Output the (X, Y) coordinate of the center of the cell containing the given text.  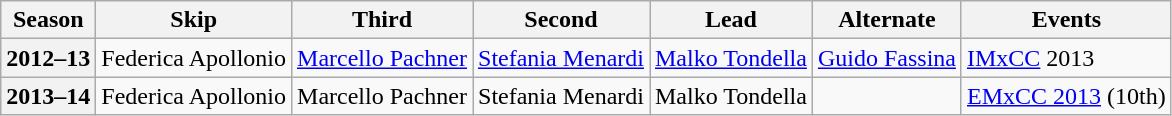
2012–13 (48, 58)
Second (560, 20)
Guido Fassina (886, 58)
Lead (732, 20)
Skip (194, 20)
IMxCC 2013 (1066, 58)
Events (1066, 20)
EMxCC 2013 (10th) (1066, 96)
Alternate (886, 20)
2013–14 (48, 96)
Third (382, 20)
Season (48, 20)
